Return (X, Y) of the center of cell containing provided text 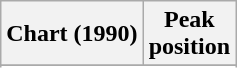
Chart (1990) (72, 34)
Peakposition (189, 34)
